Locate the cell with the specified text and output its [X, Y] center coordinate. 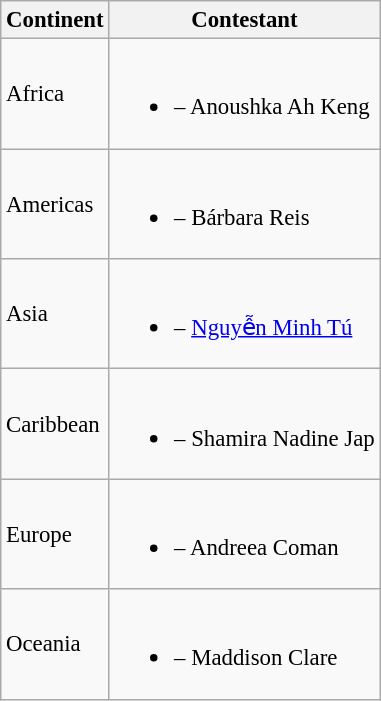
– Anoushka Ah Keng [244, 94]
Asia [55, 314]
– Bárbara Reis [244, 204]
– Maddison Clare [244, 644]
Caribbean [55, 424]
Europe [55, 534]
Oceania [55, 644]
– Nguyễn Minh Tú [244, 314]
– Andreea Coman [244, 534]
Americas [55, 204]
Continent [55, 20]
Contestant [244, 20]
Africa [55, 94]
– Shamira Nadine Jap [244, 424]
